Identify which cell holds the provided text, then report its [x, y] central coordinate. 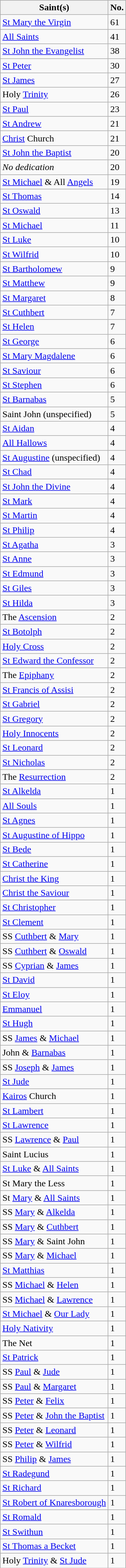
SS Mary & Cuthbert [54, 1227]
St Martin [54, 516]
St Chad [54, 472]
St Philip [54, 530]
St Edmund [54, 574]
St Robert of Knaresborough [54, 1502]
St Christopher [54, 908]
St Mary the Virgin [54, 22]
SS Michael & Helen [54, 1285]
St Swithun [54, 1531]
Saint John (unspecified) [54, 414]
SS James & Michael [54, 1038]
All Souls [54, 806]
St Cuthbert [54, 312]
St Oswald [54, 211]
St James [54, 80]
St Gabriel [54, 704]
SS Paul & Jude [54, 1372]
St Michael & All Angels [54, 182]
Christ the King [54, 878]
St Thomas a Becket [54, 1546]
St Bartholomew [54, 269]
26 [117, 95]
St Agatha [54, 545]
St Edward the Confessor [54, 661]
St David [54, 980]
St Hilda [54, 602]
Holy Innocents [54, 733]
St John the Divine [54, 487]
The Resurrection [54, 777]
Emmanuel [54, 1009]
SS Philip & James [54, 1459]
St Helen [54, 327]
Christ Church [54, 138]
SS Cyprian & James [54, 966]
38 [117, 51]
St Giles [54, 588]
19 [117, 182]
St Gregory [54, 719]
St Augustine (unspecified) [54, 458]
SS Mary & Saint John [54, 1241]
St Mary the Less [54, 1183]
St Luke [54, 240]
St Romald [54, 1517]
Saint(s) [54, 8]
SS Paul & Margaret [54, 1386]
SS Peter & Wilfrid [54, 1444]
St John the Baptist [54, 153]
St Stephen [54, 385]
St Catherine [54, 864]
No. [117, 8]
St Lawrence [54, 1125]
St Wilfrid [54, 254]
41 [117, 37]
St Andrew [54, 124]
SS Peter & Felix [54, 1401]
St Alkelda [54, 791]
St Thomas [54, 196]
SS Mary & Michael [54, 1256]
St Botolph [54, 631]
Christ the Saviour [54, 893]
St Francis of Assisi [54, 690]
Saint Lucius [54, 1154]
St Mary Magdalene [54, 356]
St Hugh [54, 1023]
11 [117, 225]
St Jude [54, 1081]
SS Lawrence & Paul [54, 1140]
St Patrick [54, 1358]
St Matthias [54, 1270]
St Leonard [54, 748]
St Lambert [54, 1111]
13 [117, 211]
St Saviour [54, 370]
St Nicholas [54, 762]
All Saints [54, 37]
St Michael [54, 225]
St Margaret [54, 298]
St Peter [54, 66]
St Agnes [54, 820]
Holy Nativity [54, 1328]
St Radegund [54, 1473]
St Bede [54, 849]
SS Cuthbert & Oswald [54, 951]
23 [117, 109]
SS Peter & John the Baptist [54, 1415]
St Barnabas [54, 399]
The Ascension [54, 617]
The Net [54, 1343]
St Aidan [54, 429]
St Eloy [54, 994]
St Augustine of Hippo [54, 835]
St Paul [54, 109]
8 [117, 298]
St Michael & Our Lady [54, 1314]
SS Peter & Leonard [54, 1430]
SS Joseph & James [54, 1067]
St John the Evangelist [54, 51]
No dedication [54, 167]
14 [117, 196]
30 [117, 66]
St Luke & All Saints [54, 1169]
St Clement [54, 922]
Holy Trinity [54, 95]
St Mark [54, 501]
61 [117, 22]
St Matthew [54, 283]
SS Cuthbert & Mary [54, 937]
John & Barnabas [54, 1052]
Holy Cross [54, 646]
St Mary & All Saints [54, 1198]
The Epiphany [54, 675]
27 [117, 80]
Holy Trinity & St Jude [54, 1560]
St George [54, 341]
SS Mary & Alkelda [54, 1212]
All Hallows [54, 443]
Kairos Church [54, 1096]
St Anne [54, 559]
St Richard [54, 1488]
SS Michael & Lawrence [54, 1299]
